Output the (X, Y) coordinate of the center of the cell containing the given text.  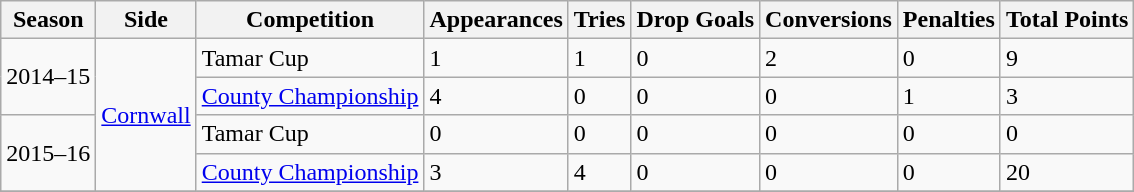
Appearances (496, 20)
2015–16 (48, 153)
Side (146, 20)
Total Points (1067, 20)
Tries (600, 20)
20 (1067, 172)
Drop Goals (696, 20)
Season (48, 20)
Competition (310, 20)
2 (829, 58)
2014–15 (48, 77)
9 (1067, 58)
Cornwall (146, 115)
Penalties (948, 20)
Conversions (829, 20)
